Capture the cell that displays the provided text and extract its (x, y) central coordinate. 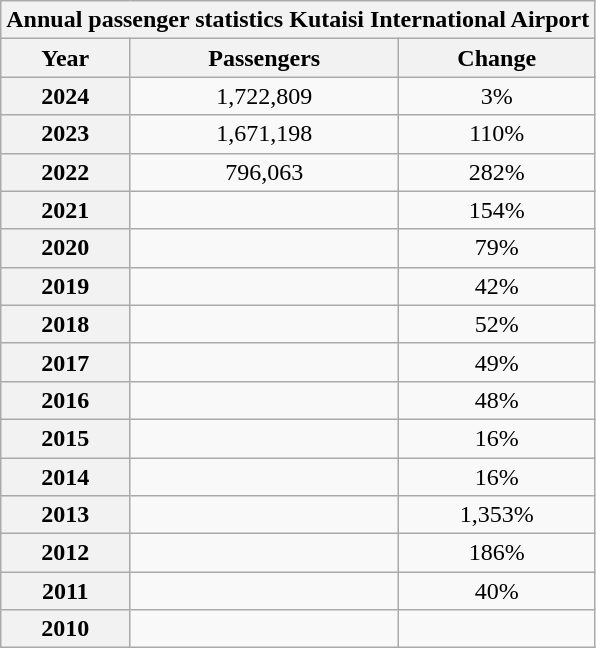
282% (497, 172)
2016 (66, 400)
40% (497, 591)
154% (497, 210)
2011 (66, 591)
2017 (66, 362)
49% (497, 362)
2015 (66, 438)
2020 (66, 248)
2019 (66, 286)
42% (497, 286)
2021 (66, 210)
3% (497, 96)
Annual passenger statistics Kutaisi International Airport (298, 20)
2022 (66, 172)
1,671,198 (264, 134)
52% (497, 324)
Change (497, 58)
79% (497, 248)
48% (497, 400)
2012 (66, 553)
186% (497, 553)
2010 (66, 629)
Passengers (264, 58)
2018 (66, 324)
796,063 (264, 172)
110% (497, 134)
1,722,809 (264, 96)
2014 (66, 477)
2013 (66, 515)
2024 (66, 96)
2023 (66, 134)
1,353% (497, 515)
Year (66, 58)
